Search for the cell housing the specified text and yield its (X, Y) center coordinate. 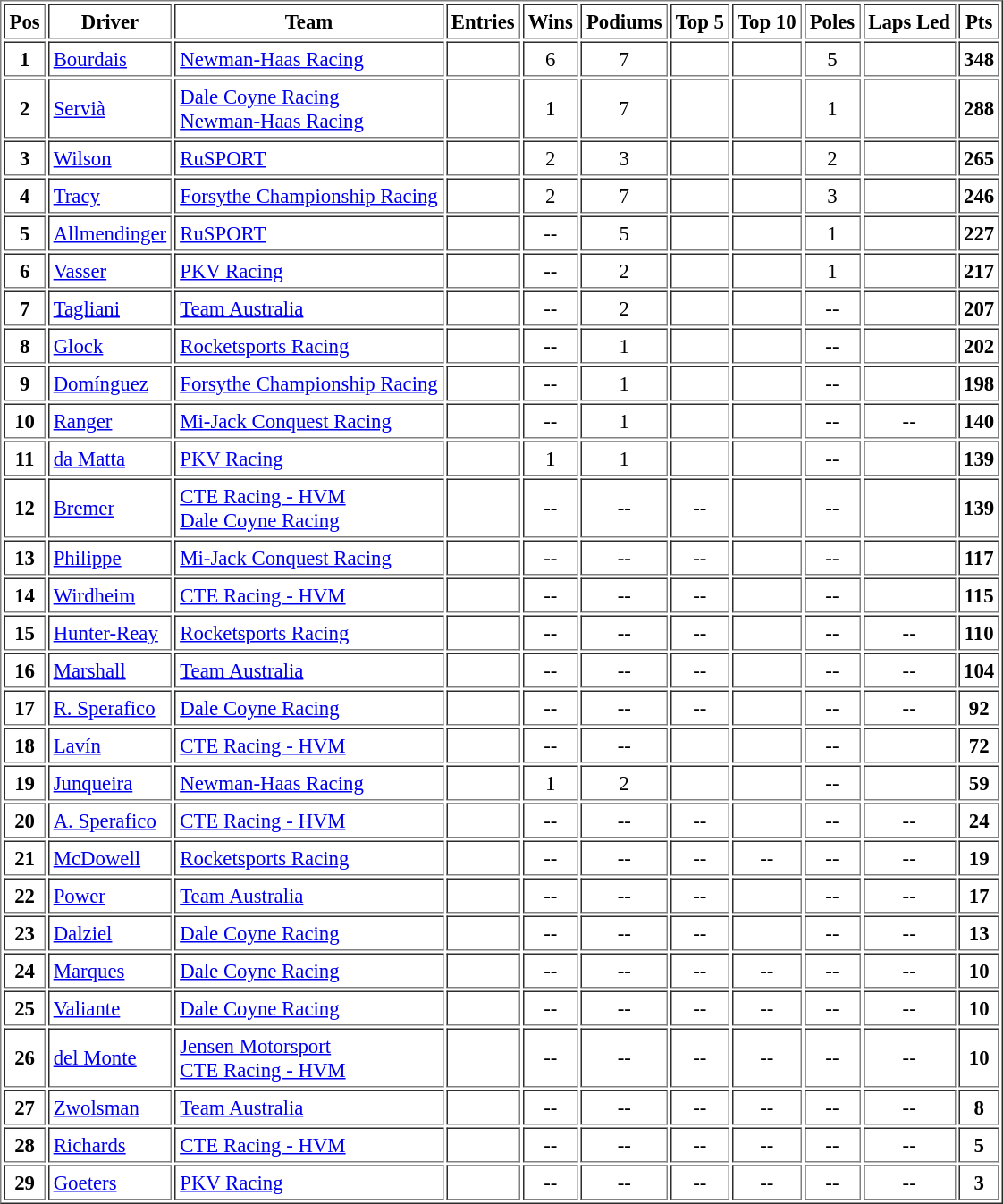
Dale Coyne Racing Newman-Haas Racing (309, 108)
Wirdheim (111, 595)
22 (24, 896)
Marshall (111, 670)
Wilson (111, 159)
Allmendinger (111, 234)
115 (979, 595)
Entries (483, 21)
Zwolsman (111, 1108)
265 (979, 159)
Wins (551, 21)
Top 10 (767, 21)
117 (979, 558)
da Matta (111, 459)
Dalziel (111, 933)
140 (979, 422)
A. Sperafico (111, 821)
18 (24, 745)
Team (309, 21)
Laps Led (909, 21)
16 (24, 670)
246 (979, 197)
198 (979, 384)
20 (24, 821)
110 (979, 633)
Jensen Motorsport CTE Racing - HVM (309, 1057)
Bremer (111, 509)
McDowell (111, 858)
Domínguez (111, 384)
Driver (111, 21)
59 (979, 783)
Tagliani (111, 309)
92 (979, 708)
4 (24, 197)
11 (24, 459)
104 (979, 670)
Top 5 (700, 21)
Poles (833, 21)
28 (24, 1146)
288 (979, 108)
Lavín (111, 745)
202 (979, 347)
Goeters (111, 1183)
Valiante (111, 1008)
25 (24, 1008)
72 (979, 745)
Hunter-Reay (111, 633)
Philippe (111, 558)
9 (24, 384)
27 (24, 1108)
Vasser (111, 272)
Pos (24, 21)
Podiums (624, 21)
227 (979, 234)
Servià (111, 108)
Tracy (111, 197)
26 (24, 1057)
Glock (111, 347)
348 (979, 59)
del Monte (111, 1057)
207 (979, 309)
14 (24, 595)
21 (24, 858)
Richards (111, 1146)
Pts (979, 21)
Bourdais (111, 59)
Power (111, 896)
23 (24, 933)
217 (979, 272)
CTE Racing - HVM Dale Coyne Racing (309, 509)
Marques (111, 971)
Junqueira (111, 783)
15 (24, 633)
Ranger (111, 422)
29 (24, 1183)
R. Sperafico (111, 708)
12 (24, 509)
